Identify which cell holds the provided text, then report its [X, Y] central coordinate. 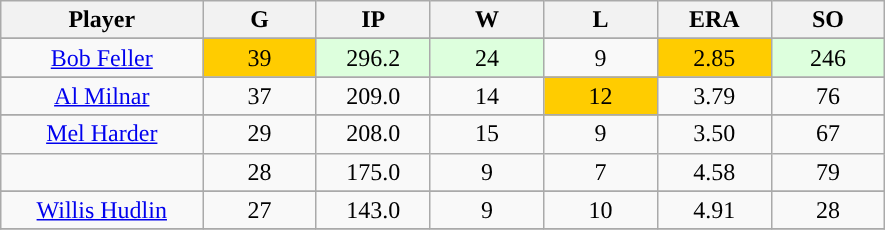
Mel Harder [102, 134]
L [601, 20]
67 [828, 134]
Al Milnar [102, 96]
29 [260, 134]
3.50 [714, 134]
Bob Feller [102, 58]
39 [260, 58]
10 [601, 210]
209.0 [373, 96]
G [260, 20]
296.2 [373, 58]
SO [828, 20]
W [487, 20]
246 [828, 58]
175.0 [373, 172]
Willis Hudlin [102, 210]
76 [828, 96]
4.91 [714, 210]
12 [601, 96]
3.79 [714, 96]
ERA [714, 20]
37 [260, 96]
2.85 [714, 58]
15 [487, 134]
4.58 [714, 172]
IP [373, 20]
27 [260, 210]
79 [828, 172]
14 [487, 96]
208.0 [373, 134]
143.0 [373, 210]
7 [601, 172]
24 [487, 58]
Player [102, 20]
